Scan for the cell matching the given text and deliver its (x, y) coordinate at center. 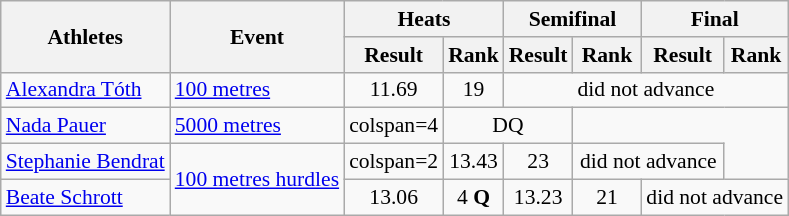
Stephanie Bendrat (86, 162)
13.43 (474, 162)
21 (608, 197)
5000 metres (257, 126)
Event (257, 36)
Heats (424, 19)
13.06 (394, 197)
Athletes (86, 36)
23 (538, 162)
100 metres (257, 90)
19 (474, 90)
Semifinal (573, 19)
Nada Pauer (86, 126)
Final (714, 19)
13.23 (538, 197)
11.69 (394, 90)
Alexandra Tóth (86, 90)
Beate Schrott (86, 197)
DQ (508, 126)
colspan=4 (394, 126)
colspan=2 (394, 162)
100 metres hurdles (257, 180)
4 Q (474, 197)
